Detect which cell encompasses the target text, then output its (x, y) center coordinate. 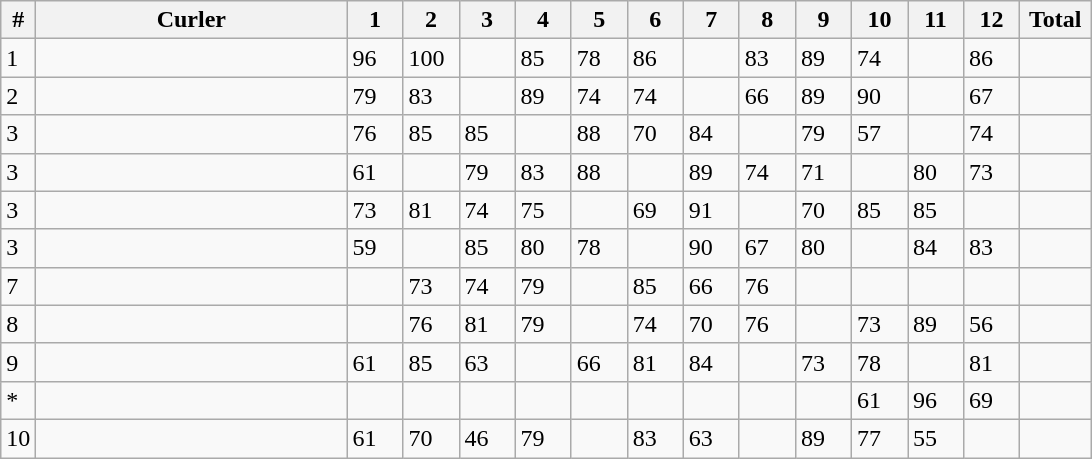
6 (655, 20)
Curler (192, 20)
71 (823, 172)
77 (879, 438)
57 (879, 134)
* (18, 400)
5 (599, 20)
11 (936, 20)
100 (431, 58)
12 (992, 20)
Total (1056, 20)
# (18, 20)
59 (375, 248)
75 (543, 210)
91 (711, 210)
4 (543, 20)
46 (487, 438)
55 (936, 438)
56 (992, 324)
